Pinpoint the cell where the given text exists, returning its [X, Y] midpoint coordinate. 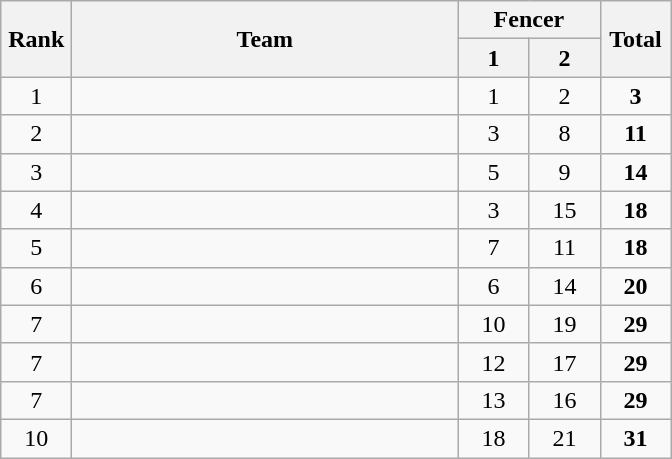
8 [564, 134]
4 [36, 210]
21 [564, 438]
31 [636, 438]
20 [636, 286]
12 [494, 362]
Rank [36, 39]
Total [636, 39]
Fencer [529, 20]
16 [564, 400]
13 [494, 400]
15 [564, 210]
Team [265, 39]
19 [564, 324]
17 [564, 362]
9 [564, 172]
